Determine the (x, y) coordinate at the center of the cell enclosing the given text.  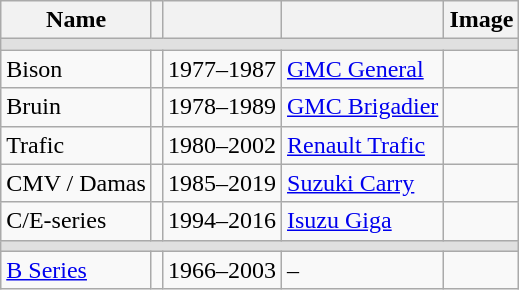
– (363, 270)
Isuzu Giga (363, 221)
1966–2003 (222, 270)
Trafic (76, 145)
Name (76, 20)
Bruin (76, 107)
Bison (76, 69)
GMC General (363, 69)
1985–2019 (222, 183)
1994–2016 (222, 221)
Renault Trafic (363, 145)
Image (482, 20)
B Series (76, 270)
Suzuki Carry (363, 183)
C/E-series (76, 221)
1978–1989 (222, 107)
1980–2002 (222, 145)
CMV / Damas (76, 183)
1977–1987 (222, 69)
GMC Brigadier (363, 107)
